Scan for the cell matching the given text and deliver its [X, Y] coordinate at center. 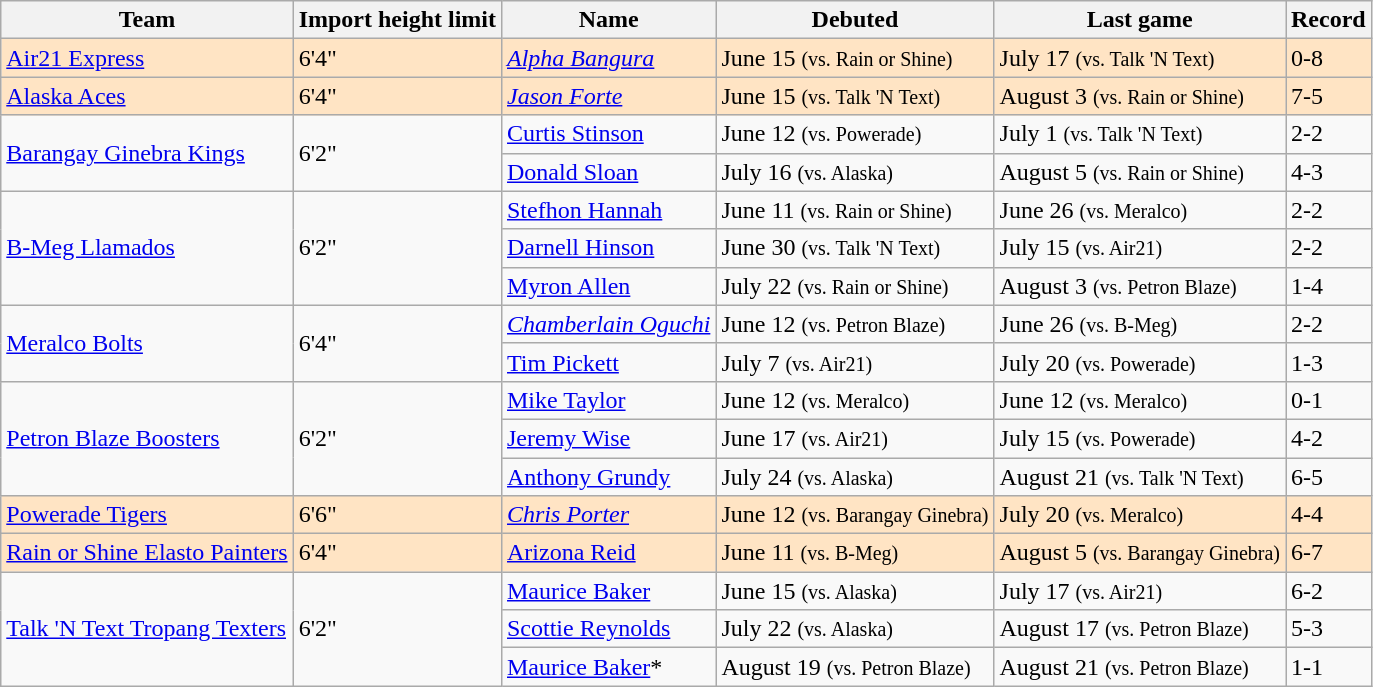
Scottie Reynolds [608, 629]
Darnell Hinson [608, 248]
June 11 (vs. Rain or Shine) [855, 210]
4-4 [1329, 515]
July 24 (vs. Alaska) [855, 477]
0-1 [1329, 400]
Debuted [855, 20]
0-8 [1329, 58]
Curtis Stinson [608, 134]
Tim Pickett [608, 362]
Arizona Reid [608, 553]
Petron Blaze Boosters [147, 438]
Alpha Bangura [608, 58]
July 16 (vs. Alaska) [855, 172]
Jason Forte [608, 96]
July 22 (vs. Alaska) [855, 629]
Chamberlain Oguchi [608, 324]
July 17 (vs. Talk 'N Text) [1140, 58]
July 1 (vs. Talk 'N Text) [1140, 134]
June 12 (vs. Petron Blaze) [855, 324]
1-4 [1329, 286]
August 21 (vs. Petron Blaze) [1140, 667]
Name [608, 20]
Powerade Tigers [147, 515]
August 3 (vs. Rain or Shine) [1140, 96]
Donald Sloan [608, 172]
1-3 [1329, 362]
4-3 [1329, 172]
July 22 (vs. Rain or Shine) [855, 286]
July 7 (vs. Air21) [855, 362]
June 30 (vs. Talk 'N Text) [855, 248]
June 15 (vs. Talk 'N Text) [855, 96]
5-3 [1329, 629]
August 5 (vs. Rain or Shine) [1140, 172]
Team [147, 20]
June 17 (vs. Air21) [855, 438]
August 5 (vs. Barangay Ginebra) [1140, 553]
Maurice Baker* [608, 667]
Mike Taylor [608, 400]
June 15 (vs. Alaska) [855, 591]
August 19 (vs. Petron Blaze) [855, 667]
Last game [1140, 20]
June 15 (vs. Rain or Shine) [855, 58]
Alaska Aces [147, 96]
Chris Porter [608, 515]
Record [1329, 20]
Meralco Bolts [147, 343]
Stefhon Hannah [608, 210]
Air21 Express [147, 58]
7-5 [1329, 96]
B-Meg Llamados [147, 248]
Myron Allen [608, 286]
Talk 'N Text Tropang Texters [147, 629]
Barangay Ginebra Kings [147, 153]
June 12 (vs. Barangay Ginebra) [855, 515]
4-2 [1329, 438]
July 15 (vs. Air21) [1140, 248]
Maurice Baker [608, 591]
July 17 (vs. Air21) [1140, 591]
June 11 (vs. B-Meg) [855, 553]
June 26 (vs. B-Meg) [1140, 324]
6-5 [1329, 477]
August 3 (vs. Petron Blaze) [1140, 286]
August 17 (vs. Petron Blaze) [1140, 629]
Anthony Grundy [608, 477]
July 15 (vs. Powerade) [1140, 438]
Import height limit [397, 20]
Jeremy Wise [608, 438]
6-2 [1329, 591]
Rain or Shine Elasto Painters [147, 553]
July 20 (vs. Powerade) [1140, 362]
July 20 (vs. Meralco) [1140, 515]
6'6" [397, 515]
August 21 (vs. Talk 'N Text) [1140, 477]
June 12 (vs. Powerade) [855, 134]
1-1 [1329, 667]
June 26 (vs. Meralco) [1140, 210]
6-7 [1329, 553]
